Return [x, y] of the center of cell containing provided text 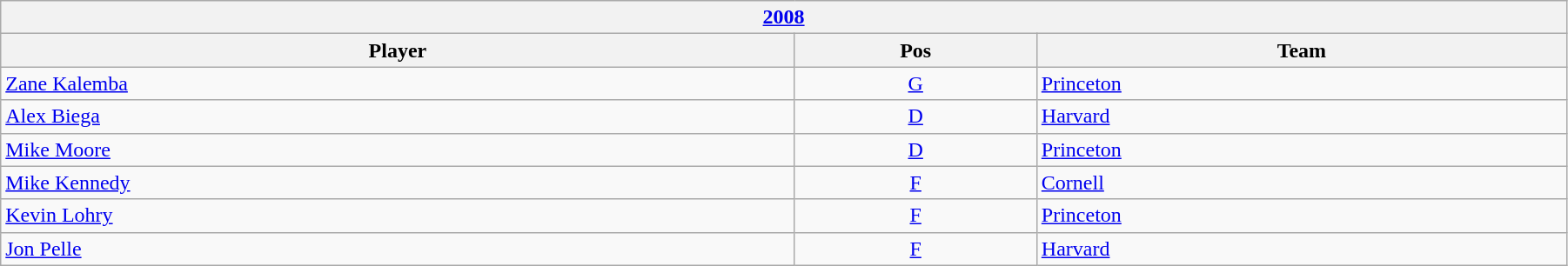
Cornell [1302, 183]
Mike Kennedy [398, 183]
Player [398, 50]
Alex Biega [398, 116]
G [915, 83]
Mike Moore [398, 150]
Jon Pelle [398, 249]
2008 [784, 17]
Kevin Lohry [398, 216]
Team [1302, 50]
Pos [915, 50]
Zane Kalemba [398, 83]
